Determine the [x, y] coordinate at the center of the cell enclosing the given text.  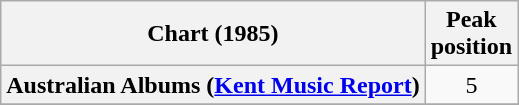
Australian Albums (Kent Music Report) [213, 85]
Chart (1985) [213, 34]
Peakposition [471, 34]
5 [471, 85]
